For the text-containing cell, return its midpoint in (x, y) coordinate format. 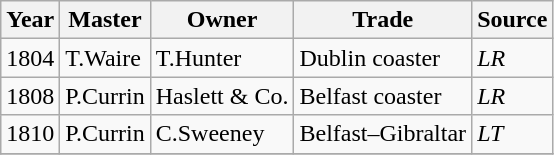
Owner (222, 20)
1804 (30, 58)
Belfast–Gibraltar (383, 134)
T.Waire (105, 58)
Haslett & Co. (222, 96)
Dublin coaster (383, 58)
Source (512, 20)
1808 (30, 96)
T.Hunter (222, 58)
Year (30, 20)
1810 (30, 134)
Belfast coaster (383, 96)
LT (512, 134)
Master (105, 20)
C.Sweeney (222, 134)
Trade (383, 20)
